For the text-containing cell, return its midpoint in [X, Y] coordinate format. 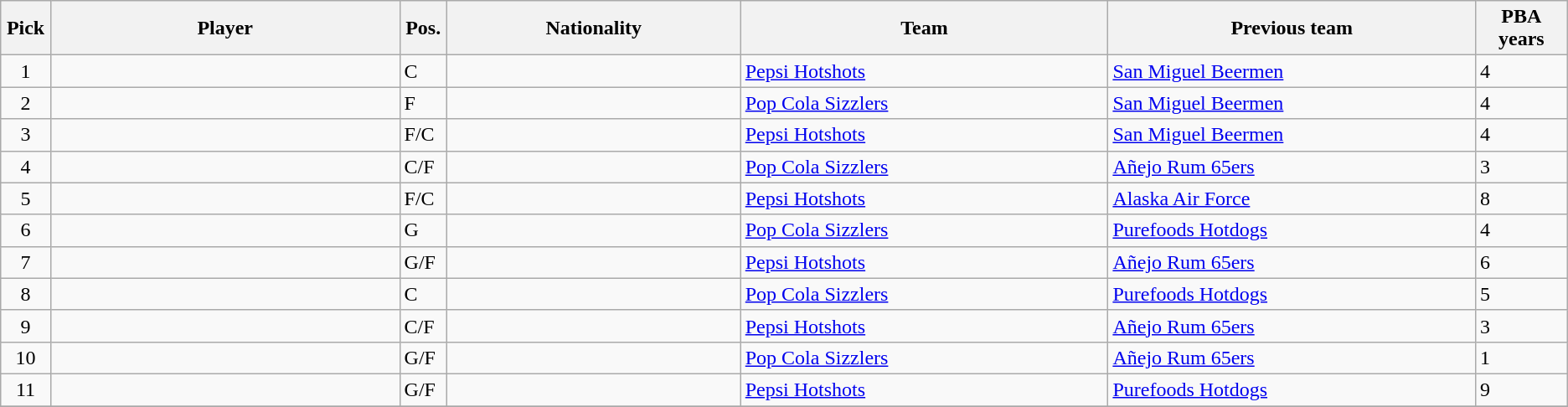
PBA years [1521, 28]
F [423, 103]
Pos. [423, 28]
Nationality [593, 28]
Team [925, 28]
10 [26, 358]
2 [26, 103]
Previous team [1292, 28]
Alaska Air Force [1292, 198]
11 [26, 389]
Pick [26, 28]
G [423, 230]
Player [224, 28]
7 [26, 262]
